Identify which cell holds the provided text, then report its (x, y) central coordinate. 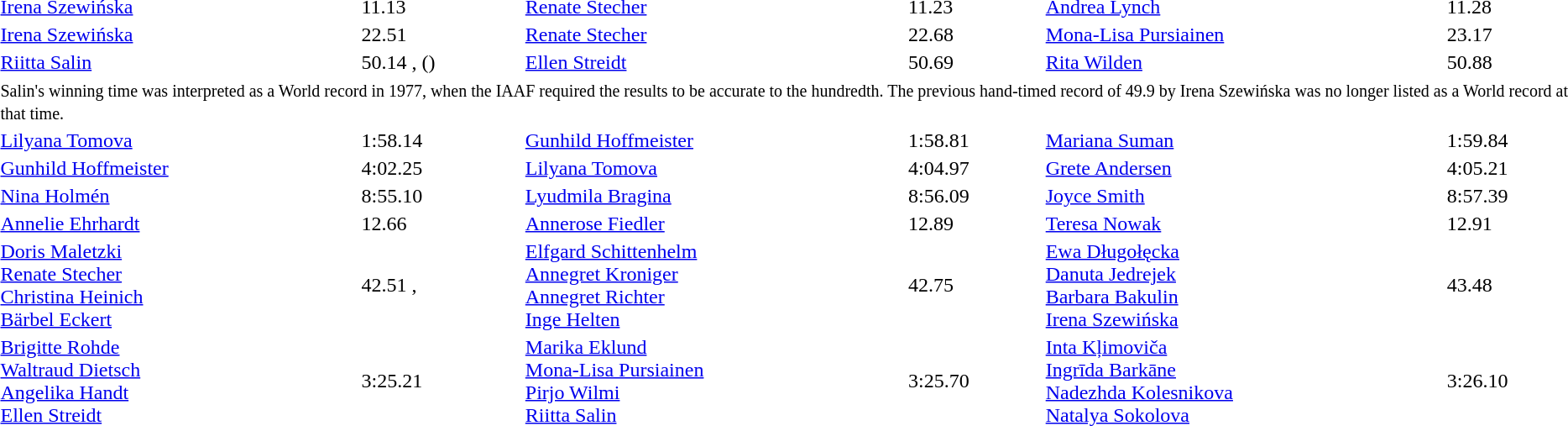
Elfgard SchittenhelmAnnegret KronigerAnnegret RichterInge Helten (713, 286)
Grete Andersen (1244, 168)
Lilyana Tomova (713, 168)
Ewa DługołęckaDanuta JedrejekBarbara BakulinIrena Szewińska (1244, 286)
Renate Stecher (713, 34)
50.14 , () (441, 62)
22.68 (975, 34)
22.51 (441, 34)
1:58.14 (441, 140)
Lyudmila Bragina (713, 196)
Mona-Lisa Pursiainen (1244, 34)
Mariana Suman (1244, 140)
4:02.25 (441, 168)
12.89 (975, 224)
Teresa Nowak (1244, 224)
Rita Wilden (1244, 62)
4:04.97 (975, 168)
Joyce Smith (1244, 196)
8:55.10 (441, 196)
50.69 (975, 62)
8:56.09 (975, 196)
42.51 , (441, 286)
1:58.81 (975, 140)
Ellen Streidt (713, 62)
42.75 (975, 286)
Annerose Fiedler (713, 224)
12.66 (441, 224)
Gunhild Hoffmeister (713, 140)
